Identify which cell holds the provided text, then report its [x, y] central coordinate. 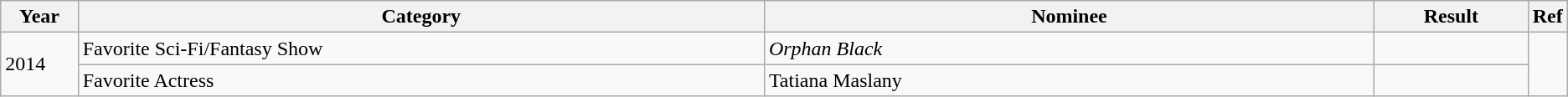
2014 [39, 64]
Favorite Sci-Fi/Fantasy Show [420, 48]
Ref [1548, 17]
Result [1452, 17]
Tatiana Maslany [1069, 80]
Category [420, 17]
Orphan Black [1069, 48]
Nominee [1069, 17]
Favorite Actress [420, 80]
Year [39, 17]
